Identify which cell holds the provided text, then report its (X, Y) central coordinate. 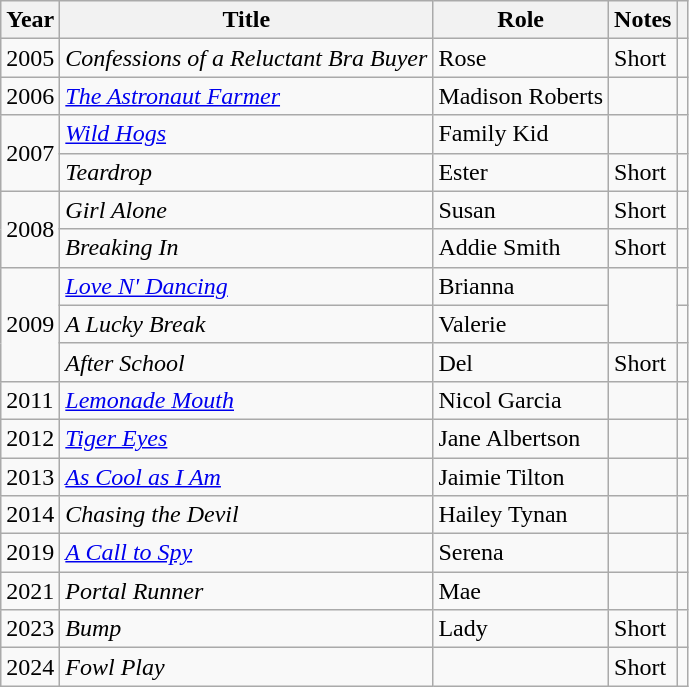
A Call to Spy (246, 553)
2021 (30, 591)
Lemonade Mouth (246, 400)
Serena (521, 553)
Valerie (521, 324)
Jaimie Tilton (521, 477)
Jane Albertson (521, 438)
After School (246, 362)
2007 (30, 153)
Brianna (521, 286)
2008 (30, 229)
Rose (521, 58)
Breaking In (246, 248)
Year (30, 20)
A Lucky Break (246, 324)
Tiger Eyes (246, 438)
2012 (30, 438)
Wild Hogs (246, 134)
Lady (521, 629)
2013 (30, 477)
Family Kid (521, 134)
Mae (521, 591)
Love N' Dancing (246, 286)
2009 (30, 324)
Fowl Play (246, 667)
As Cool as I Am (246, 477)
Girl Alone (246, 210)
Role (521, 20)
Confessions of a Reluctant Bra Buyer (246, 58)
2005 (30, 58)
2006 (30, 96)
Teardrop (246, 172)
Title (246, 20)
Madison Roberts (521, 96)
Notes (643, 20)
2011 (30, 400)
2014 (30, 515)
Portal Runner (246, 591)
Ester (521, 172)
Bump (246, 629)
Hailey Tynan (521, 515)
Del (521, 362)
Chasing the Devil (246, 515)
Susan (521, 210)
Addie Smith (521, 248)
The Astronaut Farmer (246, 96)
2023 (30, 629)
2024 (30, 667)
2019 (30, 553)
Nicol Garcia (521, 400)
